From the cell containing the given text, extract its center point as [X, Y] coordinate. 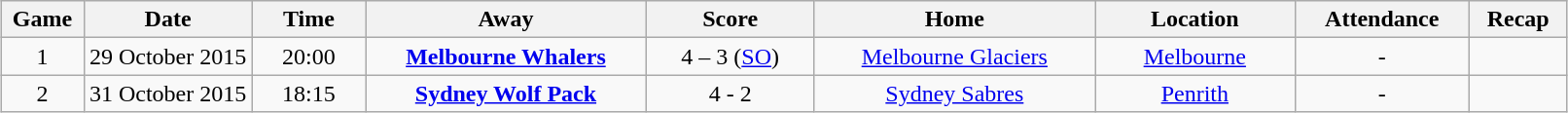
4 - 2 [730, 94]
1 [43, 56]
4 – 3 (SO) [730, 56]
Melbourne Whalers [506, 56]
31 October 2015 [167, 94]
Attendance [1381, 19]
Game [43, 19]
Time [309, 19]
Sydney Wolf Pack [506, 94]
Melbourne Glaciers [954, 56]
Date [167, 19]
Penrith [1195, 94]
2 [43, 94]
Location [1195, 19]
29 October 2015 [167, 56]
Away [506, 19]
18:15 [309, 94]
20:00 [309, 56]
Sydney Sabres [954, 94]
Melbourne [1195, 56]
Score [730, 19]
Recap [1517, 19]
Home [954, 19]
